Pinpoint the cell where the given text exists, returning its [x, y] midpoint coordinate. 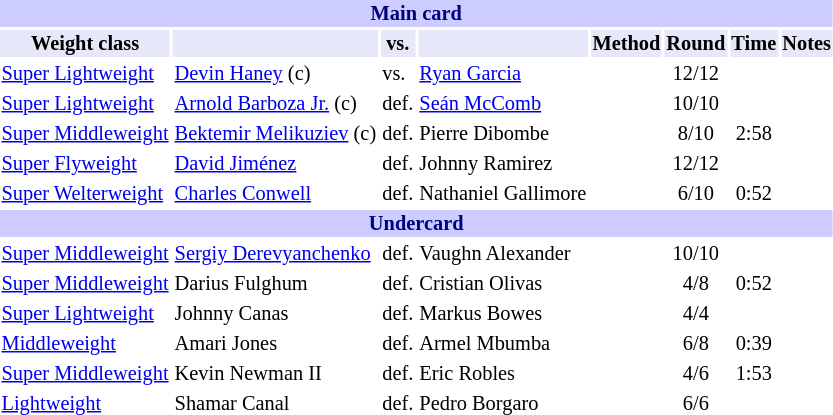
4/6 [696, 374]
Middleweight [85, 344]
0:39 [754, 344]
6/8 [696, 344]
Main card [416, 14]
Devin Haney (c) [276, 74]
6/10 [696, 194]
Pierre Dibombe [503, 134]
Round [696, 44]
4/8 [696, 284]
Notes [807, 44]
Charles Conwell [276, 194]
Johnny Ramirez [503, 164]
4/4 [696, 314]
Ryan Garcia [503, 74]
Vaughn Alexander [503, 254]
Bektemir Melikuziev (c) [276, 134]
Time [754, 44]
2:58 [754, 134]
Johnny Canas [276, 314]
David Jiménez [276, 164]
Nathaniel Gallimore [503, 194]
Armel Mbumba [503, 344]
Sergiy Derevyanchenko [276, 254]
Super Flyweight [85, 164]
Amari Jones [276, 344]
Super Welterweight [85, 194]
Markus Bowes [503, 314]
Method [626, 44]
Weight class [85, 44]
1:53 [754, 374]
Arnold Barboza Jr. (c) [276, 104]
Undercard [416, 224]
Kevin Newman II [276, 374]
Darius Fulghum [276, 284]
Eric Robles [503, 374]
8/10 [696, 134]
Cristian Olivas [503, 284]
Seán McComb [503, 104]
